Return the [x, y] coordinate for the center point of the cell that contains the specified text.  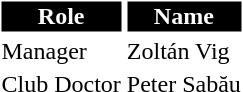
Zoltán Vig [184, 51]
Role [61, 16]
Manager [61, 51]
Name [184, 16]
